Search for the cell housing the specified text and yield its [x, y] center coordinate. 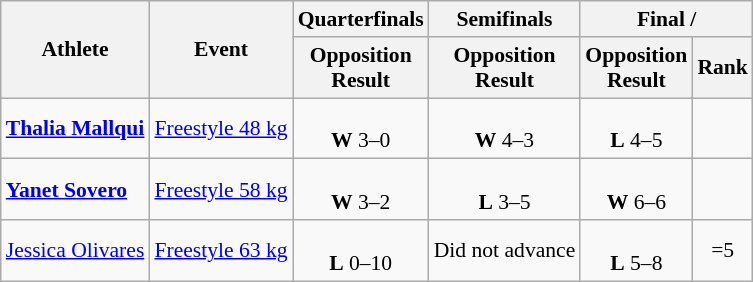
Athlete [76, 50]
Rank [722, 68]
W 3–2 [361, 190]
L 0–10 [361, 250]
L 5–8 [636, 250]
Event [220, 50]
Freestyle 48 kg [220, 128]
Freestyle 58 kg [220, 190]
Semifinals [505, 19]
L 4–5 [636, 128]
Thalia Mallqui [76, 128]
Yanet Sovero [76, 190]
W 6–6 [636, 190]
W 3–0 [361, 128]
Final / [666, 19]
Jessica Olivares [76, 250]
Quarterfinals [361, 19]
=5 [722, 250]
Did not advance [505, 250]
L 3–5 [505, 190]
W 4–3 [505, 128]
Freestyle 63 kg [220, 250]
